Return [x, y] of the center of cell containing provided text 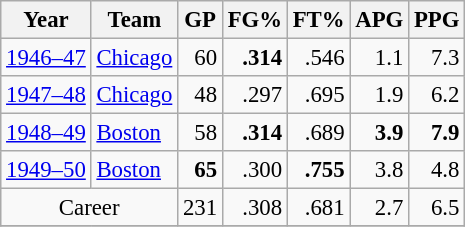
1949–50 [46, 170]
1946–47 [46, 58]
.755 [318, 170]
7.9 [437, 133]
.681 [318, 208]
GP [200, 20]
1948–49 [46, 133]
1.9 [380, 95]
Career [90, 208]
.695 [318, 95]
.308 [254, 208]
FT% [318, 20]
APG [380, 20]
7.3 [437, 58]
231 [200, 208]
PPG [437, 20]
6.2 [437, 95]
2.7 [380, 208]
6.5 [437, 208]
Year [46, 20]
65 [200, 170]
60 [200, 58]
Team [134, 20]
1947–48 [46, 95]
4.8 [437, 170]
3.9 [380, 133]
48 [200, 95]
.546 [318, 58]
.300 [254, 170]
FG% [254, 20]
.297 [254, 95]
58 [200, 133]
3.8 [380, 170]
1.1 [380, 58]
.689 [318, 133]
